Capture the cell that displays the provided text and extract its [x, y] central coordinate. 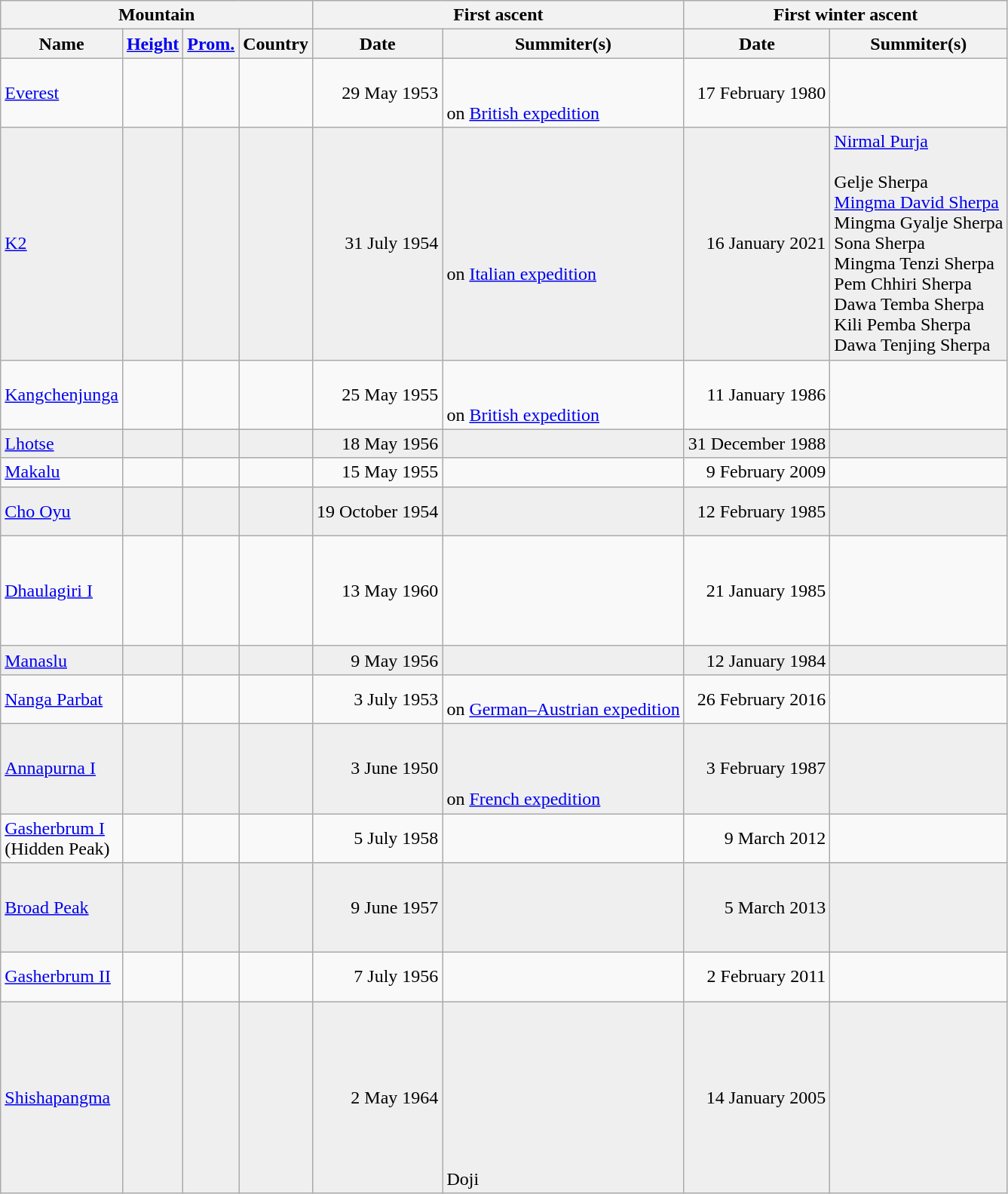
12 January 1984 [757, 660]
on French expedition [563, 768]
12 February 1985 [757, 511]
17 February 1980 [757, 93]
29 May 1953 [377, 93]
31 July 1954 [377, 244]
Prom. [211, 44]
9 May 1956 [377, 660]
Lhotse [62, 444]
9 June 1957 [377, 908]
Manaslu [62, 660]
First ascent [498, 15]
9 March 2012 [757, 837]
11 January 1986 [757, 394]
5 July 1958 [377, 837]
Kangchenjunga [62, 394]
15 May 1955 [377, 472]
14 January 2005 [757, 1097]
Shishapangma [62, 1097]
5 March 2013 [757, 908]
7 July 1956 [377, 978]
Doji [563, 1097]
9 February 2009 [757, 472]
Gasherbrum I(Hidden Peak) [62, 837]
Height [152, 44]
16 January 2021 [757, 244]
Broad Peak [62, 908]
3 June 1950 [377, 768]
2 February 2011 [757, 978]
K2 [62, 244]
Annapurna I [62, 768]
Nanga Parbat [62, 698]
First winter ascent [846, 15]
31 December 1988 [757, 444]
on Italian expedition [563, 244]
21 January 1985 [757, 591]
on German–Austrian expedition [563, 698]
18 May 1956 [377, 444]
Country [276, 44]
Makalu [62, 472]
2 May 1964 [377, 1097]
Mountain [157, 15]
Cho Oyu [62, 511]
3 July 1953 [377, 698]
Dhaulagiri I [62, 591]
26 February 2016 [757, 698]
13 May 1960 [377, 591]
25 May 1955 [377, 394]
Everest [62, 93]
3 February 1987 [757, 768]
Name [62, 44]
19 October 1954 [377, 511]
Gasherbrum II [62, 978]
